Find where the given text appears and provide that cell's center as (x, y) coordinate. 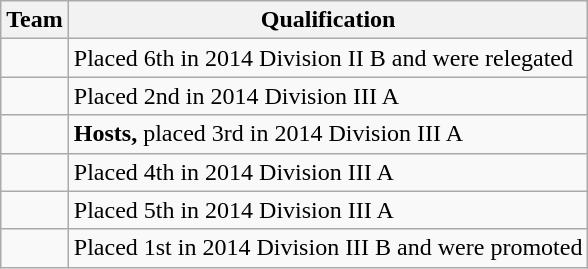
Placed 2nd in 2014 Division III A (328, 96)
Placed 1st in 2014 Division III B and were promoted (328, 248)
Team (35, 20)
Placed 4th in 2014 Division III A (328, 172)
Hosts, placed 3rd in 2014 Division III A (328, 134)
Placed 5th in 2014 Division III A (328, 210)
Qualification (328, 20)
Placed 6th in 2014 Division II B and were relegated (328, 58)
